Detect which cell encompasses the target text, then output its (x, y) center coordinate. 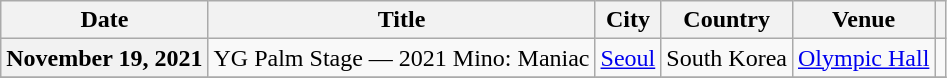
Seoul (628, 58)
Title (402, 20)
Country (727, 20)
YG Palm Stage — 2021 Mino: Maniac (402, 58)
Olympic Hall (863, 58)
Date (104, 20)
Venue (863, 20)
City (628, 20)
South Korea (727, 58)
November 19, 2021 (104, 58)
